Locate the cell with the specified text and output its (X, Y) center coordinate. 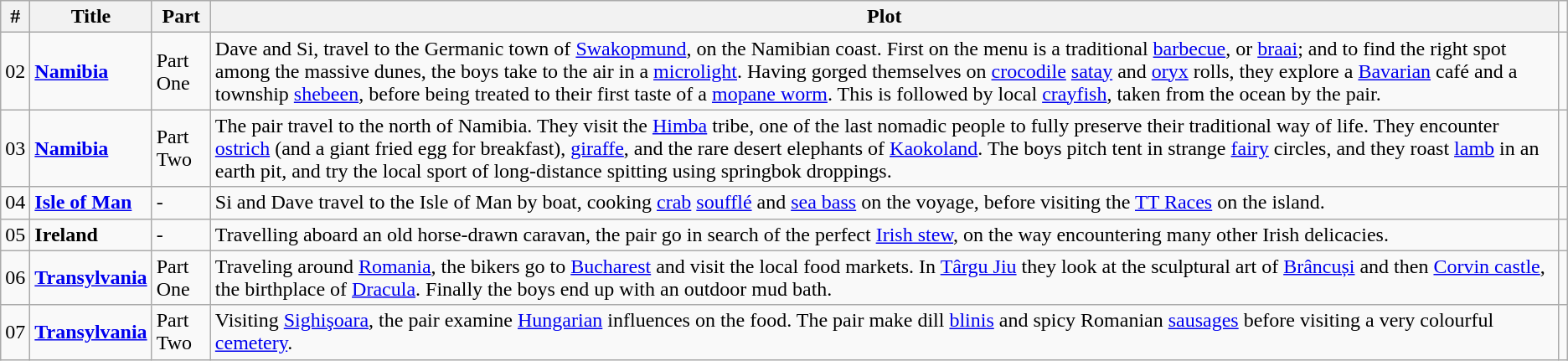
06 (15, 278)
07 (15, 332)
Travelling aboard an old horse-drawn caravan, the pair go in search of the perfect Irish stew, on the way encountering many other Irish delicacies. (885, 235)
Plot (885, 17)
# (15, 17)
Ireland (90, 235)
Part (181, 17)
02 (15, 71)
03 (15, 148)
Isle of Man (90, 203)
04 (15, 203)
05 (15, 235)
Title (90, 17)
Si and Dave travel to the Isle of Man by boat, cooking crab soufflé and sea bass on the voyage, before visiting the TT Races on the island. (885, 203)
